Return [x, y] of the center of cell containing provided text 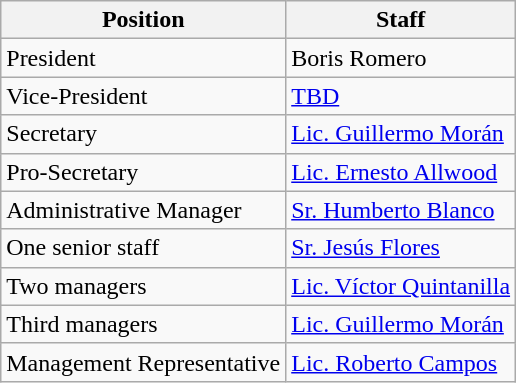
President [144, 58]
Sr. Jesús Flores [401, 248]
Administrative Manager [144, 210]
Vice-President [144, 96]
Sr. Humberto Blanco [401, 210]
Position [144, 20]
Pro-Secretary [144, 172]
Lic. Roberto Campos [401, 362]
TBD [401, 96]
Two managers [144, 286]
Lic. Ernesto Allwood [401, 172]
Secretary [144, 134]
Third managers [144, 324]
Lic. Víctor Quintanilla [401, 286]
One senior staff [144, 248]
Management Representative [144, 362]
Staff [401, 20]
Boris Romero [401, 58]
